Return (X, Y) of the center of cell containing provided text 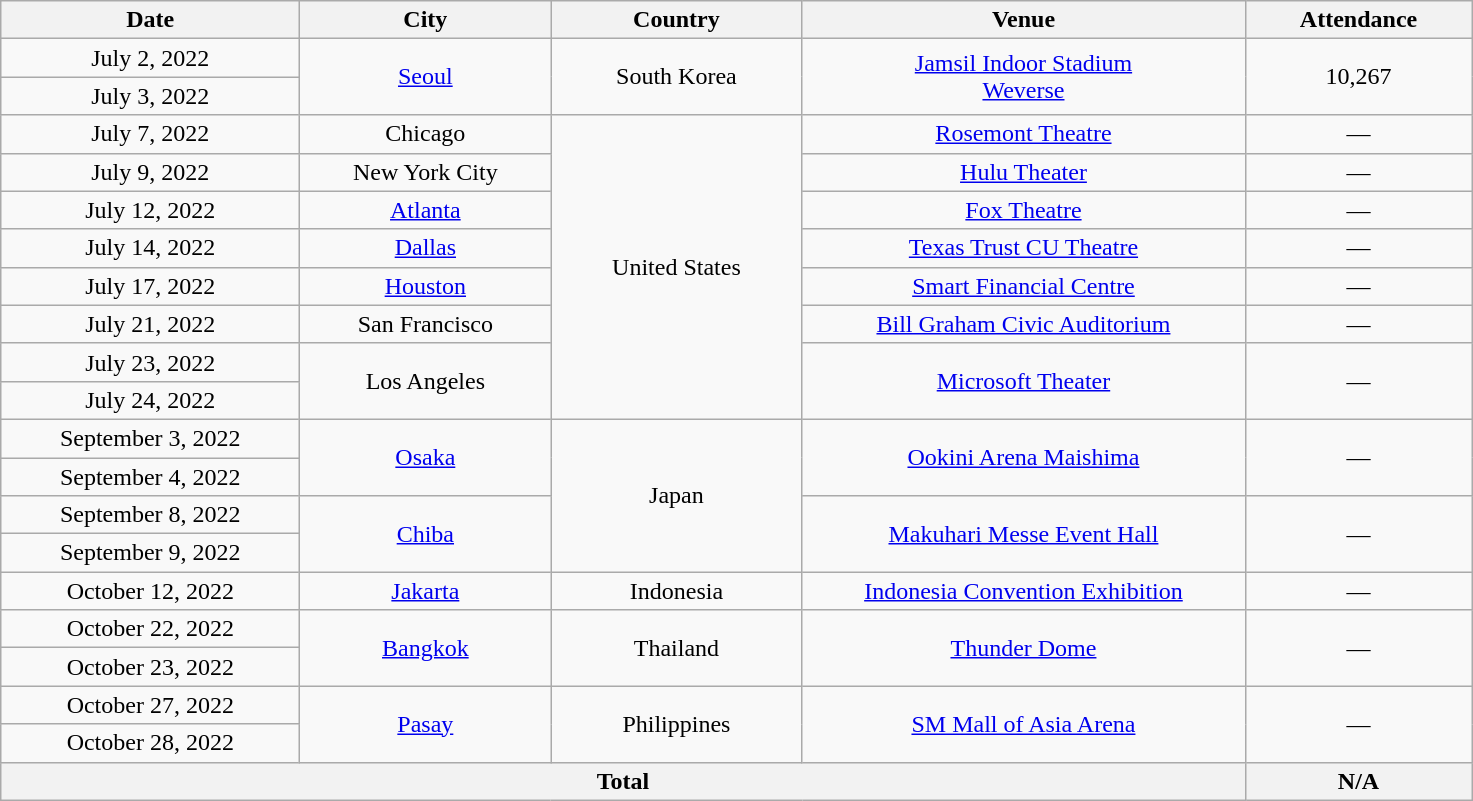
July 9, 2022 (150, 172)
September 9, 2022 (150, 553)
September 8, 2022 (150, 515)
Date (150, 20)
Indonesia Convention Exhibition (1024, 591)
July 14, 2022 (150, 248)
July 17, 2022 (150, 286)
N/A (1358, 781)
Texas Trust CU Theatre (1024, 248)
Bill Graham Civic Auditorium (1024, 324)
Philippines (676, 724)
Pasay (426, 724)
July 2, 2022 (150, 58)
Fox Theatre (1024, 210)
July 7, 2022 (150, 134)
Osaka (426, 457)
Hulu Theater (1024, 172)
Dallas (426, 248)
Smart Financial Centre (1024, 286)
Houston (426, 286)
Country (676, 20)
United States (676, 267)
July 21, 2022 (150, 324)
Jakarta (426, 591)
Los Angeles (426, 381)
Indonesia (676, 591)
July 24, 2022 (150, 400)
Bangkok (426, 648)
July 23, 2022 (150, 362)
South Korea (676, 77)
New York City (426, 172)
September 3, 2022 (150, 438)
Thunder Dome (1024, 648)
Rosemont Theatre (1024, 134)
City (426, 20)
October 12, 2022 (150, 591)
Thailand (676, 648)
October 28, 2022 (150, 743)
SM Mall of Asia Arena (1024, 724)
July 12, 2022 (150, 210)
Chiba (426, 534)
Venue (1024, 20)
Attendance (1358, 20)
October 27, 2022 (150, 705)
October 23, 2022 (150, 667)
July 3, 2022 (150, 96)
San Francisco (426, 324)
Total (623, 781)
Ookini Arena Maishima (1024, 457)
Jamsil Indoor StadiumWeverse (1024, 77)
Microsoft Theater (1024, 381)
Chicago (426, 134)
October 22, 2022 (150, 629)
Japan (676, 495)
Seoul (426, 77)
Makuhari Messe Event Hall (1024, 534)
September 4, 2022 (150, 477)
10,267 (1358, 77)
Atlanta (426, 210)
